Extract the [x, y] coordinate from the center of the cell holding the provided text.  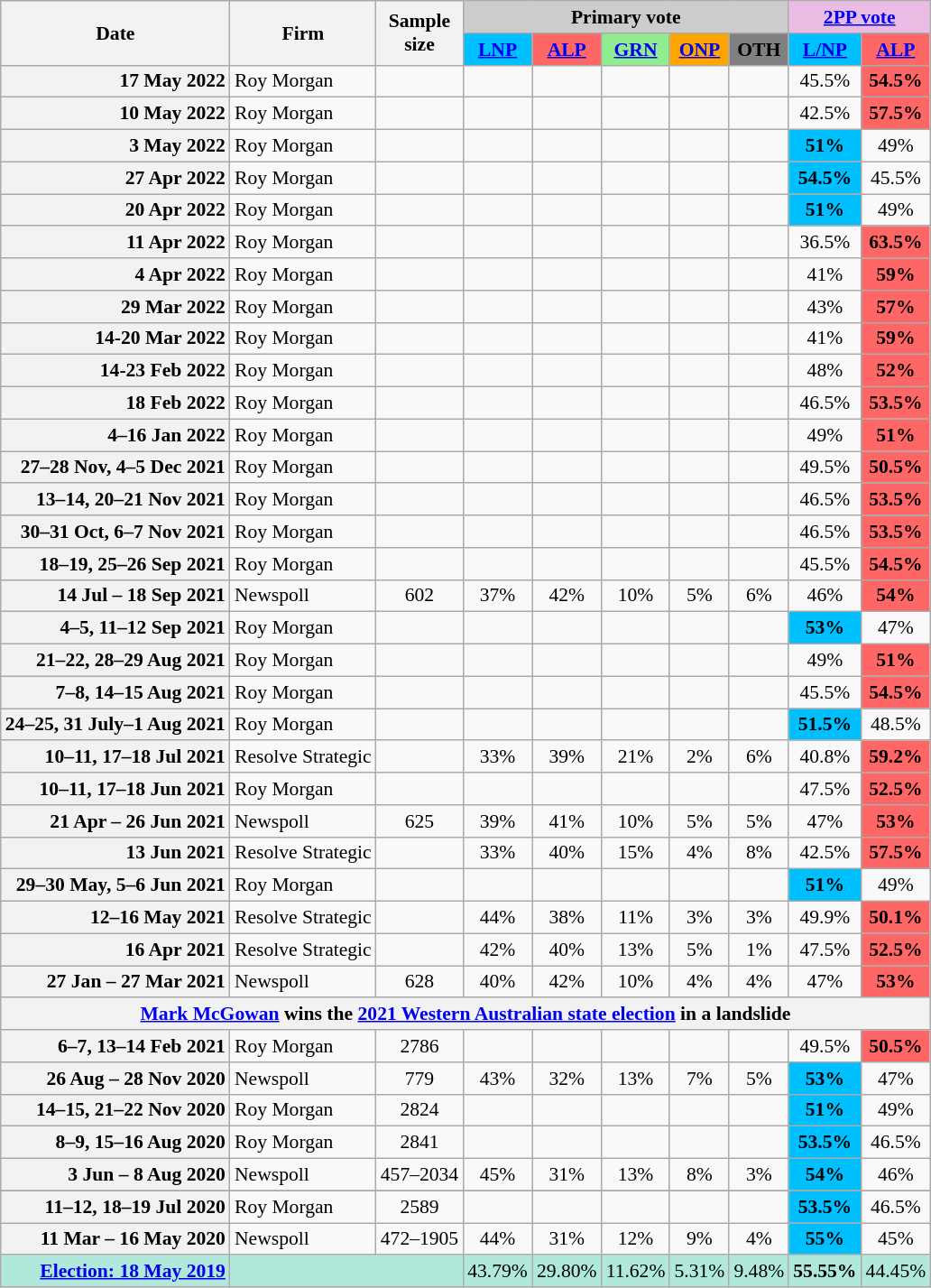
48.5% [897, 725]
Primary vote [626, 17]
457–2034 [419, 1175]
36.5% [825, 243]
21 Apr – 26 Jun 2021 [115, 821]
3 May 2022 [115, 146]
10 May 2022 [115, 114]
20 Apr 2022 [115, 210]
29 Mar 2022 [115, 307]
625 [419, 821]
2841 [419, 1143]
29.80% [567, 1272]
OTH [759, 50]
4–16 Jan 2022 [115, 435]
779 [419, 1079]
1% [759, 950]
4 Apr 2022 [115, 274]
13 Jun 2021 [115, 853]
17 May 2022 [115, 81]
4–5, 11–12 Sep 2021 [115, 628]
27 Jan – 27 Mar 2021 [115, 982]
11–12, 18–19 Jul 2020 [115, 1207]
602 [419, 596]
14–15, 21–22 Nov 2020 [115, 1110]
38% [567, 918]
51.5% [825, 725]
30–31 Oct, 6–7 Nov 2021 [115, 532]
18–19, 25–26 Sep 2021 [115, 564]
27 Apr 2022 [115, 178]
Firm [303, 32]
12% [636, 1239]
14 Jul – 18 Sep 2021 [115, 596]
2786 [419, 1046]
11 Apr 2022 [115, 243]
21–22, 28–29 Aug 2021 [115, 661]
26 Aug – 28 Nov 2020 [115, 1079]
2PP vote [859, 17]
2824 [419, 1110]
57% [897, 307]
Mark McGowan wins the 2021 Western Australian state election in a landslide [465, 1015]
7–8, 14–15 Aug 2021 [115, 692]
44.45% [897, 1272]
Samplesize [419, 32]
18 Feb 2022 [115, 403]
16 Apr 2021 [115, 950]
628 [419, 982]
21% [636, 757]
11 Mar – 16 May 2020 [115, 1239]
Date [115, 32]
13–14, 20–21 Nov 2021 [115, 500]
52% [897, 371]
11.62% [636, 1272]
40.8% [825, 757]
10–11, 17–18 Jun 2021 [115, 789]
27–28 Nov, 4–5 Dec 2021 [115, 468]
63.5% [897, 243]
GRN [636, 50]
12–16 May 2021 [115, 918]
3 Jun – 8 Aug 2020 [115, 1175]
48% [825, 371]
5.31% [699, 1272]
ONP [699, 50]
6–7, 13–14 Feb 2021 [115, 1046]
L/NP [825, 50]
7% [699, 1079]
50.1% [897, 918]
55% [825, 1239]
9% [699, 1239]
472–1905 [419, 1239]
10–11, 17–18 Jul 2021 [115, 757]
55.55% [825, 1272]
37% [498, 596]
2589 [419, 1207]
32% [567, 1079]
8–9, 15–16 Aug 2020 [115, 1143]
LNP [498, 50]
11% [636, 918]
14-23 Feb 2022 [115, 371]
15% [636, 853]
14-20 Mar 2022 [115, 338]
29–30 May, 5–6 Jun 2021 [115, 885]
Election: 18 May 2019 [115, 1272]
49.9% [825, 918]
24–25, 31 July–1 Aug 2021 [115, 725]
59.2% [897, 757]
9.48% [759, 1272]
43.79% [498, 1272]
2% [699, 757]
